Capture the cell that displays the provided text and extract its [x, y] central coordinate. 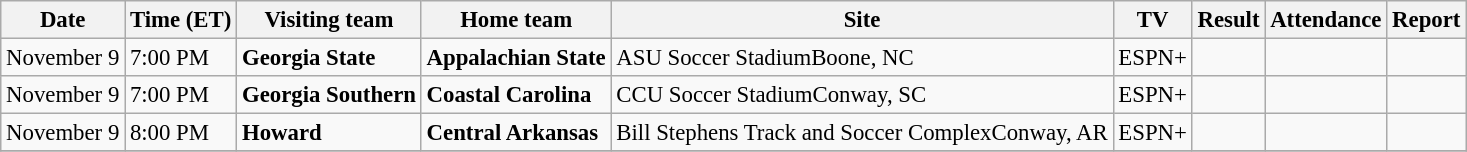
Time (ET) [181, 20]
Georgia Southern [330, 95]
Howard [330, 133]
8:00 PM [181, 133]
Site [862, 20]
Report [1426, 20]
Appalachian State [516, 58]
ASU Soccer StadiumBoone, NC [862, 58]
Visiting team [330, 20]
Attendance [1326, 20]
Home team [516, 20]
Date [63, 20]
Georgia State [330, 58]
Central Arkansas [516, 133]
Coastal Carolina [516, 95]
TV [1152, 20]
CCU Soccer StadiumConway, SC [862, 95]
Result [1228, 20]
Bill Stephens Track and Soccer ComplexConway, AR [862, 133]
